For the text-containing cell, return its midpoint in (X, Y) coordinate format. 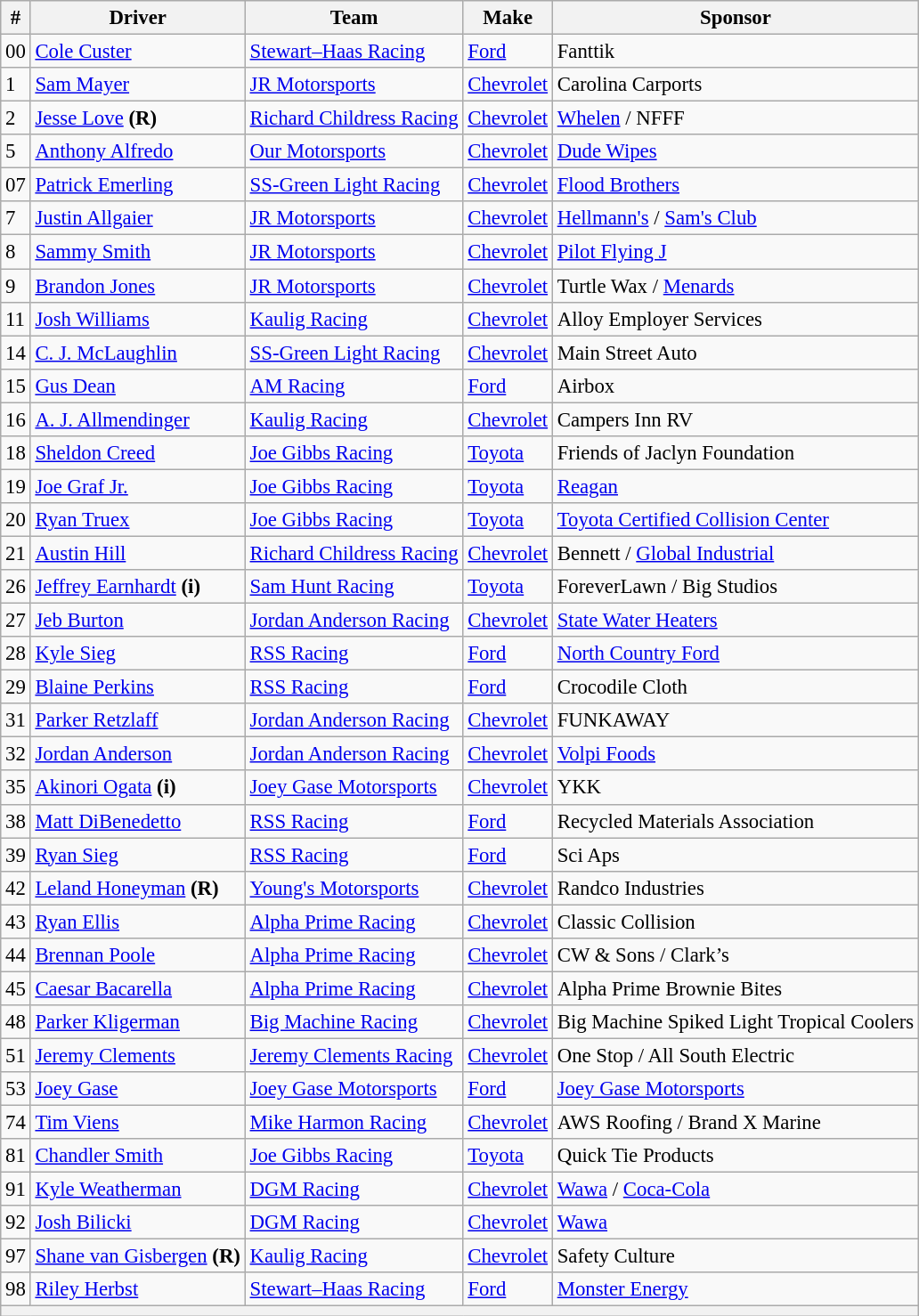
Wawa (736, 1223)
Kyle Weatherman (137, 1190)
North Country Ford (736, 654)
Sci Aps (736, 855)
Parker Retzlaff (137, 720)
53 (16, 1089)
Airbox (736, 386)
Fanttik (736, 52)
Ryan Truex (137, 520)
Big Machine Spiked Light Tropical Coolers (736, 1022)
Shane van Gisbergen (R) (137, 1256)
Alpha Prime Brownie Bites (736, 988)
State Water Heaters (736, 621)
Caesar Bacarella (137, 988)
Hellmann's / Sam's Club (736, 218)
Ryan Ellis (137, 922)
Patrick Emerling (137, 185)
Brandon Jones (137, 286)
8 (16, 252)
Jordan Anderson (137, 754)
CW & Sons / Clark’s (736, 955)
Team (354, 18)
Sponsor (736, 18)
C. J. McLaughlin (137, 353)
Pilot Flying J (736, 252)
# (16, 18)
Chandler Smith (137, 1156)
91 (16, 1190)
Quick Tie Products (736, 1156)
Classic Collision (736, 922)
Jesse Love (R) (137, 118)
Justin Allgaier (137, 218)
Dude Wipes (736, 151)
07 (16, 185)
48 (16, 1022)
Whelen / NFFF (736, 118)
Joey Gase (137, 1089)
97 (16, 1256)
1 (16, 85)
Ryan Sieg (137, 855)
Make (508, 18)
Akinori Ogata (i) (137, 788)
Matt DiBenedetto (137, 821)
14 (16, 353)
Toyota Certified Collision Center (736, 520)
Jeb Burton (137, 621)
Sam Hunt Racing (354, 587)
Young's Motorsports (354, 888)
Jeremy Clements (137, 1055)
Reagan (736, 486)
Austin Hill (137, 553)
27 (16, 621)
Anthony Alfredo (137, 151)
Big Machine Racing (354, 1022)
44 (16, 955)
21 (16, 553)
Recycled Materials Association (736, 821)
81 (16, 1156)
28 (16, 654)
19 (16, 486)
Mike Harmon Racing (354, 1123)
74 (16, 1123)
Driver (137, 18)
Randco Industries (736, 888)
AWS Roofing / Brand X Marine (736, 1123)
42 (16, 888)
A. J. Allmendinger (137, 419)
16 (16, 419)
Crocodile Cloth (736, 687)
26 (16, 587)
Gus Dean (137, 386)
5 (16, 151)
Main Street Auto (736, 353)
Turtle Wax / Menards (736, 286)
98 (16, 1290)
32 (16, 754)
38 (16, 821)
20 (16, 520)
Bennett / Global Industrial (736, 553)
7 (16, 218)
ForeverLawn / Big Studios (736, 587)
AM Racing (354, 386)
45 (16, 988)
One Stop / All South Electric (736, 1055)
9 (16, 286)
Carolina Carports (736, 85)
Sammy Smith (137, 252)
00 (16, 52)
Tim Viens (137, 1123)
Josh Bilicki (137, 1223)
FUNKAWAY (736, 720)
Monster Energy (736, 1290)
Riley Herbst (137, 1290)
Kyle Sieg (137, 654)
Josh Williams (137, 319)
15 (16, 386)
Jeremy Clements Racing (354, 1055)
43 (16, 922)
51 (16, 1055)
29 (16, 687)
92 (16, 1223)
Sheldon Creed (137, 453)
Safety Culture (736, 1256)
Alloy Employer Services (736, 319)
Flood Brothers (736, 185)
Leland Honeyman (R) (137, 888)
11 (16, 319)
Friends of Jaclyn Foundation (736, 453)
35 (16, 788)
18 (16, 453)
Campers Inn RV (736, 419)
Brennan Poole (137, 955)
Sam Mayer (137, 85)
Wawa / Coca-Cola (736, 1190)
Volpi Foods (736, 754)
YKK (736, 788)
Parker Kligerman (137, 1022)
31 (16, 720)
Blaine Perkins (137, 687)
Our Motorsports (354, 151)
Jeffrey Earnhardt (i) (137, 587)
Joe Graf Jr. (137, 486)
39 (16, 855)
2 (16, 118)
Cole Custer (137, 52)
